Pinpoint the cell where the given text exists, returning its [x, y] midpoint coordinate. 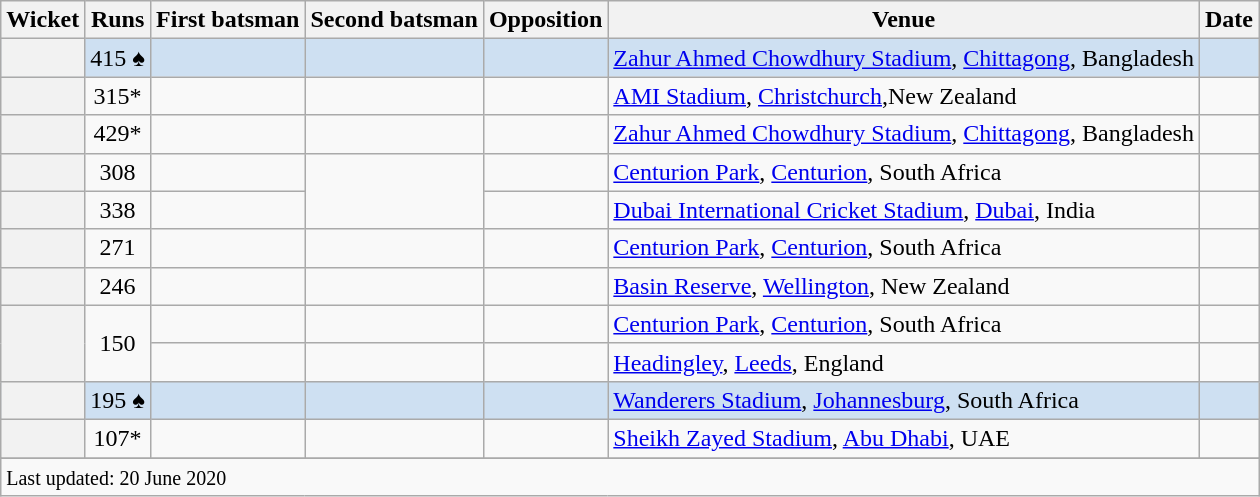
Sheikh Zayed Stadium, Abu Dhabi, UAE [904, 438]
338 [118, 210]
Basin Reserve, Wellington, New Zealand [904, 286]
315* [118, 96]
Second batsman [394, 20]
Opposition [545, 20]
308 [118, 172]
Last updated: 20 June 2020 [630, 477]
429* [118, 134]
First batsman [228, 20]
Wicket [43, 20]
271 [118, 248]
246 [118, 286]
195 ♠ [118, 400]
AMI Stadium, Christchurch,New Zealand [904, 96]
Wanderers Stadium, Johannesburg, South Africa [904, 400]
Venue [904, 20]
Headingley, Leeds, England [904, 362]
415 ♠ [118, 58]
107* [118, 438]
Runs [118, 20]
Date [1228, 20]
150 [118, 343]
Dubai International Cricket Stadium, Dubai, India [904, 210]
